Locate the cell with the specified text and output its [x, y] center coordinate. 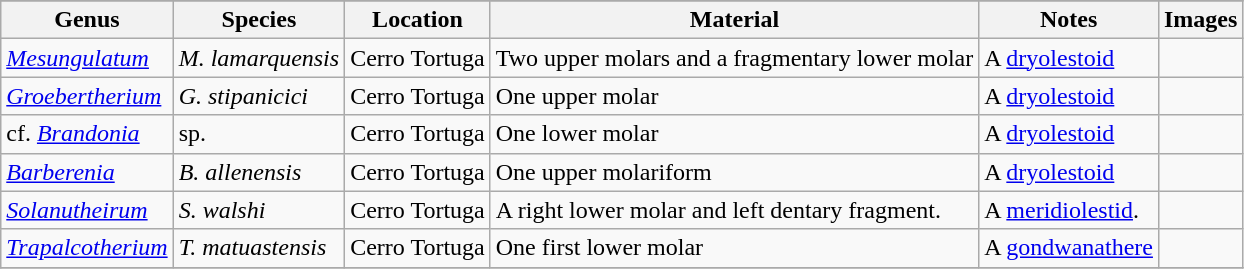
S. walshi [259, 210]
Material [734, 20]
One first lower molar [734, 248]
Solanutheirum [87, 210]
M. lamarquensis [259, 58]
Genus [87, 20]
One lower molar [734, 134]
One upper molar [734, 96]
A gondwanathere [1069, 248]
sp. [259, 134]
A meridiolestid. [1069, 210]
cf. Brandonia [87, 134]
Two upper molars and a fragmentary lower molar [734, 58]
Species [259, 20]
Images [1200, 20]
T. matuastensis [259, 248]
A right lower molar and left dentary fragment. [734, 210]
G. stipanicici [259, 96]
One upper molariform [734, 172]
Barberenia [87, 172]
Groebertherium [87, 96]
Trapalcotherium [87, 248]
Location [418, 20]
Notes [1069, 20]
Mesungulatum [87, 58]
B. allenensis [259, 172]
